Capture the cell that displays the provided text and extract its (x, y) central coordinate. 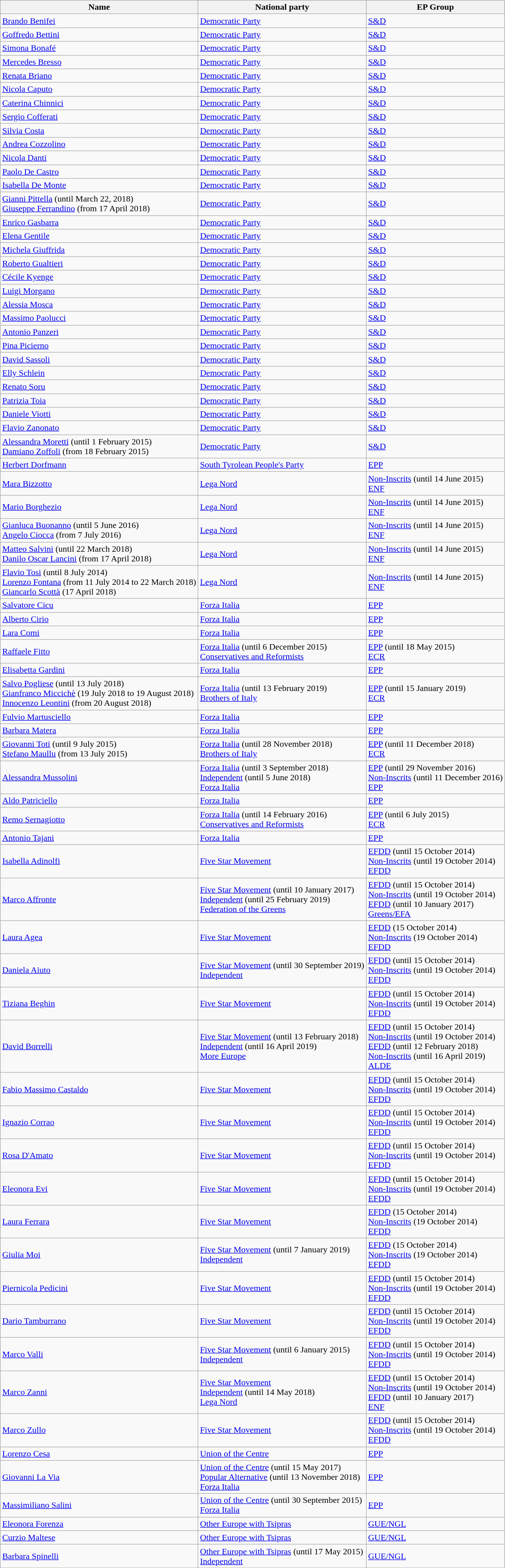
Barbara Spinelli (99, 1556)
Luigi Morgano (99, 291)
Giovanni Toti (until 9 July 2015)Stefano Maullu (from 13 July 2015) (99, 749)
Laura Agea (99, 937)
Giovanni La Via (99, 1477)
Lara Comi (99, 633)
Five Star Movement (until 7 January 2019) Independent (282, 1255)
Salvo Pogliese (until 13 July 2018)Gianfranco Miccichè (19 July 2018 to 19 August 2018)Innocenzo Leontini (from 20 August 2018) (99, 693)
Simona Bonafé (99, 48)
Pina Picierno (99, 345)
Paolo De Castro (99, 172)
Five Star Movement (until 13 February 2018) Independent (until 16 April 2019) More Europe (282, 1046)
Eleonora Evi (99, 1188)
Patrizia Toia (99, 401)
Mercedes Bresso (99, 62)
Fulvio Martusciello (99, 717)
Elisabetta Gardini (99, 670)
David Borrelli (99, 1046)
Elena Gentile (99, 236)
Ignazio Corrao (99, 1122)
David Sassoli (99, 359)
EPP (until 29 November 2016) Non-Inscrits (until 11 December 2016) EPP (436, 777)
National party (282, 7)
Dario Tamburrano (99, 1321)
EP Group (436, 7)
Andrea Cozzolino (99, 144)
Alessandra Moretti (until 1 February 2015)Damiano Zoffoli (from 18 February 2015) (99, 446)
Forza Italia (until 3 September 2018) Independent (until 5 June 2018) Forza Italia (282, 777)
Renata Briano (99, 76)
Laura Ferrara (99, 1222)
Enrico Gasbarra (99, 222)
Daniela Aiuto (99, 970)
Five Star Movement Independent (until 14 May 2018) Lega Nord (282, 1392)
Renato Soru (99, 387)
Gianni Pittella (until March 22, 2018)Giuseppe Ferrandino (from 17 April 2018) (99, 204)
Aldo Patriciello (99, 801)
Mario Borghezio (99, 507)
Isabella Adinolfi (99, 861)
Remo Sernagiotto (99, 819)
Isabella De Monte (99, 185)
Daniele Viotti (99, 414)
Nicola Danti (99, 158)
Roberto Gualtieri (99, 263)
Five Star Movement (until 10 January 2017) Independent (until 25 February 2019) Federation of the Greens (282, 899)
Forza Italia (until 28 November 2018) Brothers of Italy (282, 749)
Marco Affronte (99, 899)
Union of the Centre (until 30 September 2015) Forza Italia (282, 1505)
Alberto Cirio (99, 619)
EFDD (until 15 October 2014) Non-Inscrits (until 19 October 2014) EFDD (until 12 February 2018) Non-Inscrits (until 16 April 2019) ALDE (436, 1046)
Forza Italia (until 14 February 2016) Conservatives and Reformists (282, 819)
Forza Italia (until 6 December 2015) Conservatives and Reformists (282, 651)
EFDD (until 15 October 2014) Non-Inscrits (until 19 October 2014) EFDD (until 10 January 2017) Greens/EFA (436, 899)
Massimiliano Salini (99, 1505)
Marco Zullo (99, 1430)
EPP (until 18 May 2015) ECR (436, 651)
Flavio Zanonato (99, 428)
Antonio Panzeri (99, 332)
Barbara Matera (99, 731)
Alessandra Mussolini (99, 777)
Brando Benifei (99, 21)
Antonio Tajani (99, 838)
Marco Valli (99, 1354)
Goffredo Bettini (99, 35)
Lorenzo Cesa (99, 1454)
EPP (until 6 July 2015) ECR (436, 819)
Five Star Movement (until 30 September 2019) Independent (282, 970)
Nicola Caputo (99, 89)
Name (99, 7)
Massimo Paolucci (99, 318)
Tiziana Beghin (99, 1003)
Mara Bizzotto (99, 484)
EPP (until 11 December 2018) ECR (436, 749)
Eleonora Forenza (99, 1524)
Other Europe with Tsipras (until 17 May 2015) Independent (282, 1556)
Forza Italia (until 13 February 2019) Brothers of Italy (282, 693)
Raffaele Fitto (99, 651)
Piernicola Pedicini (99, 1288)
Gianluca Buonanno (until 5 June 2016)Angelo Ciocca (from 7 July 2016) (99, 530)
Matteo Salvini (until 22 March 2018)Danilo Oscar Lancini (from 17 April 2018) (99, 553)
South Tyrolean People's Party (282, 465)
Caterina Chinnici (99, 103)
Five Star Movement (until 6 January 2015) Independent (282, 1354)
Union of the Centre (until 15 May 2017) Popular Alternative (until 13 November 2018) Forza Italia (282, 1477)
Curzio Maltese (99, 1537)
Rosa D'Amato (99, 1155)
Silvia Costa (99, 130)
Alessia Mosca (99, 304)
Michela Giuffrida (99, 250)
Sergio Cofferati (99, 117)
Elly Schlein (99, 373)
Cécile Kyenge (99, 277)
Marco Zanni (99, 1392)
Fabio Massimo Castaldo (99, 1089)
Union of the Centre (282, 1454)
Flavio Tosi (until 8 July 2014)Lorenzo Fontana (from 11 July 2014 to 22 March 2018)Giancarlo Scottà (17 April 2018) (99, 582)
Giulia Moi (99, 1255)
EFDD (until 15 October 2014) Non-Inscrits (until 19 October 2014) EFDD (until 10 January 2017) ENF (436, 1392)
Salvatore Cicu (99, 605)
Herbert Dorfmann (99, 465)
EPP (until 15 January 2019) ECR (436, 693)
